From the cell containing the given text, extract its center point as [X, Y] coordinate. 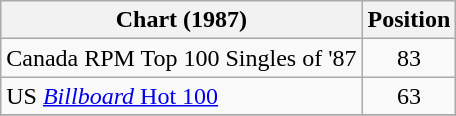
Chart (1987) [182, 20]
83 [409, 58]
63 [409, 96]
Position [409, 20]
Canada RPM Top 100 Singles of '87 [182, 58]
US Billboard Hot 100 [182, 96]
